Identify which cell holds the provided text, then report its [x, y] central coordinate. 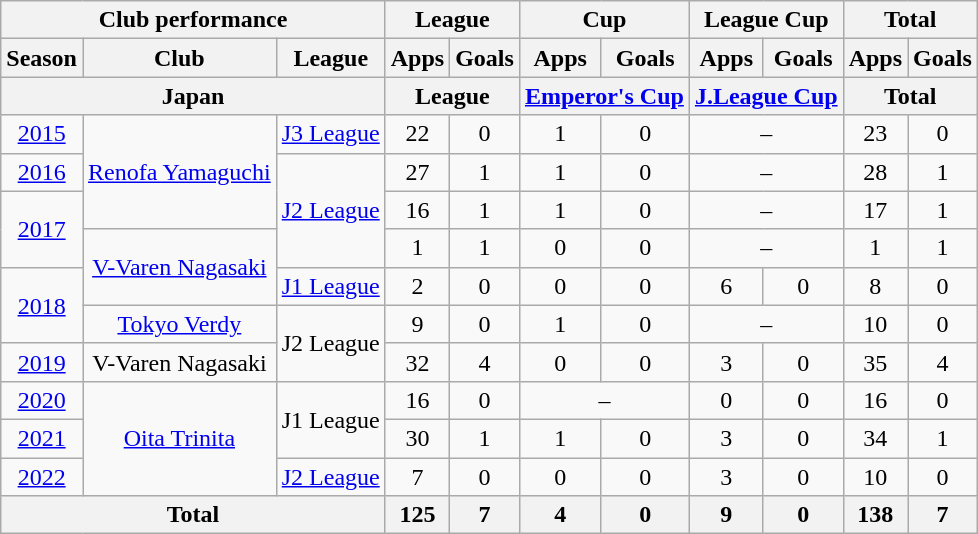
125 [417, 515]
27 [417, 172]
30 [417, 438]
2022 [42, 477]
Club [179, 58]
28 [875, 172]
32 [417, 362]
Season [42, 58]
2015 [42, 134]
Club performance [193, 20]
Renofa Yamaguchi [179, 172]
138 [875, 515]
23 [875, 134]
2019 [42, 362]
League Cup [766, 20]
2021 [42, 438]
Cup [604, 20]
Oita Trinita [179, 438]
2 [417, 286]
2016 [42, 172]
22 [417, 134]
J3 League [330, 134]
6 [726, 286]
8 [875, 286]
17 [875, 210]
Tokyo Verdy [179, 324]
2018 [42, 305]
2017 [42, 229]
Japan [193, 96]
34 [875, 438]
Emperor's Cup [604, 96]
2020 [42, 400]
J.League Cup [766, 96]
35 [875, 362]
